Output the [X, Y] coordinate of the center of the cell containing the given text.  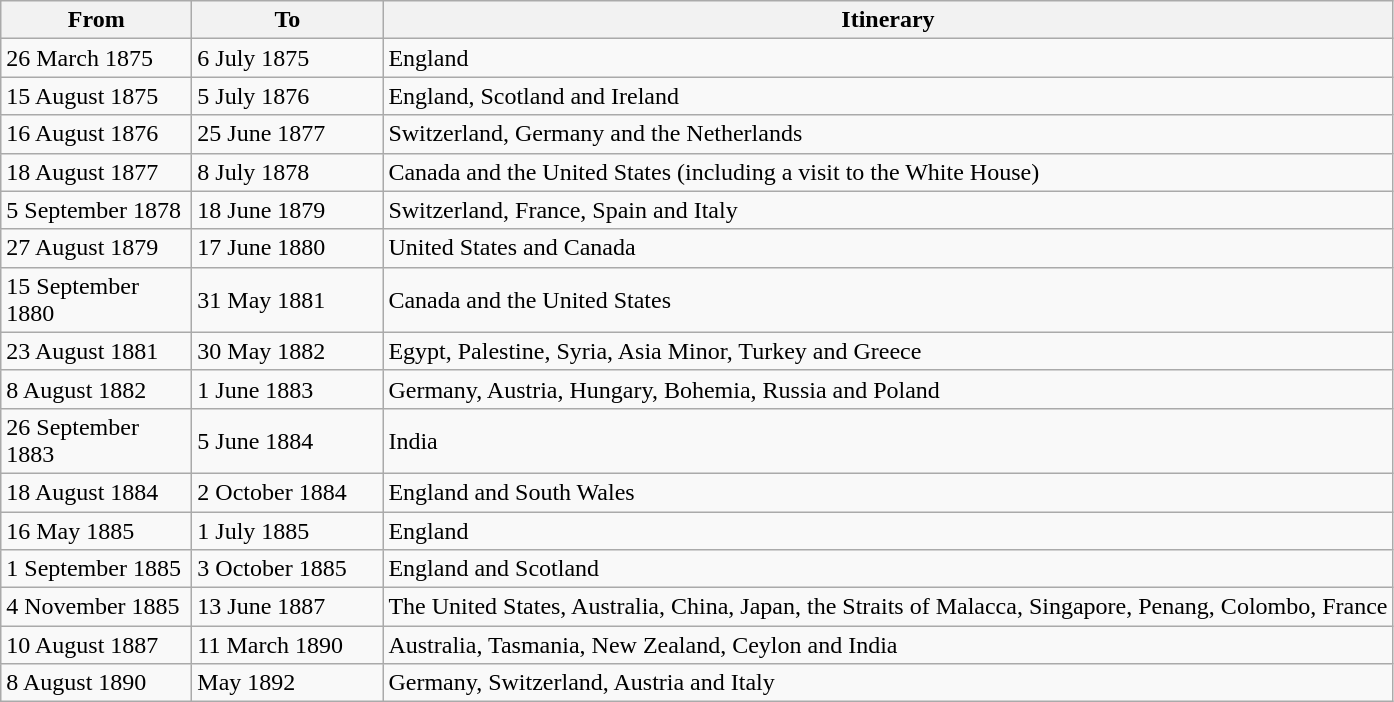
To [288, 20]
26 September 1883 [96, 440]
8 August 1890 [96, 683]
England and South Wales [888, 492]
5 July 1876 [288, 96]
Switzerland, France, Spain and Italy [888, 210]
10 August 1887 [96, 645]
2 October 1884 [288, 492]
Germany, Switzerland, Austria and Italy [888, 683]
England and Scotland [888, 569]
15 September 1880 [96, 300]
27 August 1879 [96, 248]
23 August 1881 [96, 351]
5 September 1878 [96, 210]
The United States, Australia, China, Japan, the Straits of Malacca, Singapore, Penang, Colombo, France [888, 607]
18 June 1879 [288, 210]
Australia, Tasmania, New Zealand, Ceylon and India [888, 645]
Itinerary [888, 20]
16 August 1876 [96, 134]
16 May 1885 [96, 531]
Canada and the United States (including a visit to the White House) [888, 172]
26 March 1875 [96, 58]
Canada and the United States [888, 300]
1 June 1883 [288, 389]
18 August 1877 [96, 172]
15 August 1875 [96, 96]
6 July 1875 [288, 58]
England, Scotland and Ireland [888, 96]
3 October 1885 [288, 569]
5 June 1884 [288, 440]
From [96, 20]
13 June 1887 [288, 607]
17 June 1880 [288, 248]
India [888, 440]
25 June 1877 [288, 134]
Egypt, Palestine, Syria, Asia Minor, Turkey and Greece [888, 351]
Switzerland, Germany and the Netherlands [888, 134]
31 May 1881 [288, 300]
May 1892 [288, 683]
1 September 1885 [96, 569]
4 November 1885 [96, 607]
Germany, Austria, Hungary, Bohemia, Russia and Poland [888, 389]
30 May 1882 [288, 351]
8 July 1878 [288, 172]
8 August 1882 [96, 389]
18 August 1884 [96, 492]
11 March 1890 [288, 645]
1 July 1885 [288, 531]
United States and Canada [888, 248]
